Detect which cell encompasses the target text, then output its (X, Y) center coordinate. 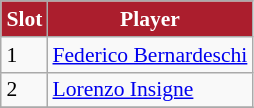
1 (24, 55)
2 (24, 90)
Federico Bernardeschi (150, 55)
Lorenzo Insigne (150, 90)
Slot (24, 19)
Player (150, 19)
